Return (X, Y) of the center of cell containing provided text 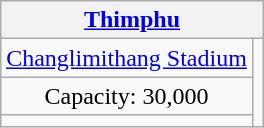
Changlimithang Stadium (127, 58)
Capacity: 30,000 (127, 96)
Thimphu (132, 20)
